For the text-containing cell, return its midpoint in (X, Y) coordinate format. 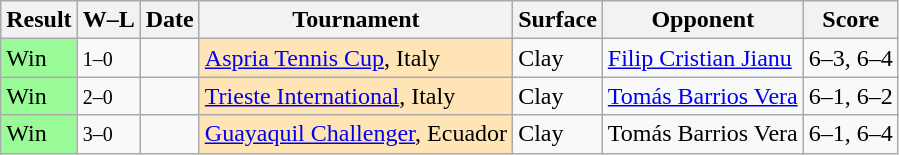
3–0 (108, 134)
Filip Cristian Jianu (702, 58)
Opponent (702, 20)
Tournament (356, 20)
6–3, 6–4 (850, 58)
Aspria Tennis Cup, Italy (356, 58)
1–0 (108, 58)
Result (39, 20)
Trieste International, Italy (356, 96)
6–1, 6–4 (850, 134)
Guayaquil Challenger, Ecuador (356, 134)
Surface (558, 20)
6–1, 6–2 (850, 96)
Score (850, 20)
W–L (108, 20)
2–0 (108, 96)
Date (170, 20)
